Identify which cell holds the provided text, then report its (x, y) central coordinate. 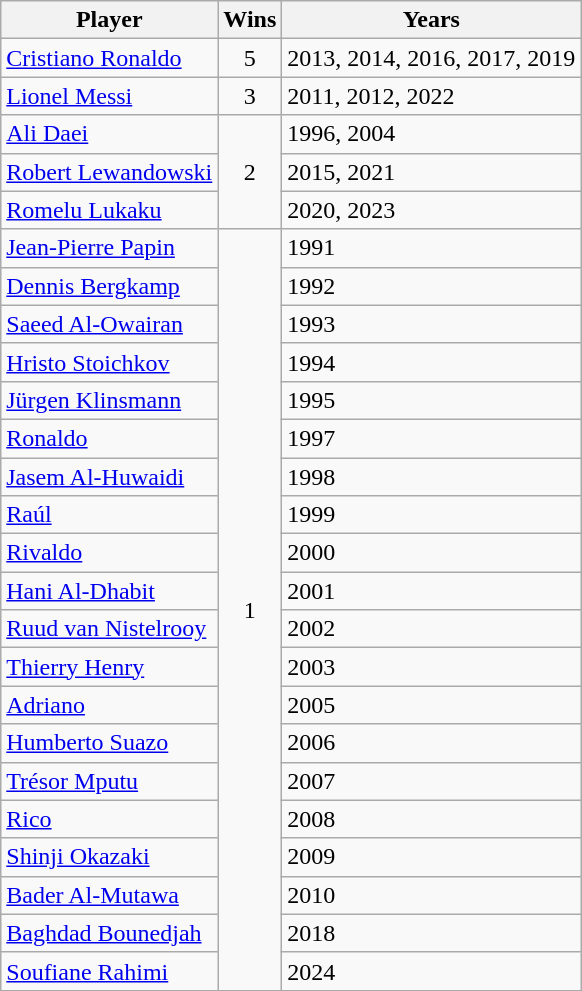
2006 (432, 743)
2015, 2021 (432, 172)
3 (250, 96)
1998 (432, 477)
2007 (432, 781)
5 (250, 58)
Rivaldo (110, 553)
Romelu Lukaku (110, 210)
2001 (432, 591)
Wins (250, 20)
1997 (432, 438)
Cristiano Ronaldo (110, 58)
Soufiane Rahimi (110, 971)
Jean-Pierre Papin (110, 248)
Hristo Stoichkov (110, 362)
1996, 2004 (432, 134)
Raúl (110, 515)
Ruud van Nistelrooy (110, 629)
Hani Al-Dhabit (110, 591)
Trésor Mputu (110, 781)
Rico (110, 819)
2002 (432, 629)
Jürgen Klinsmann (110, 400)
2008 (432, 819)
2013, 2014, 2016, 2017, 2019 (432, 58)
2011, 2012, 2022 (432, 96)
Thierry Henry (110, 667)
Shinji Okazaki (110, 857)
Bader Al-Mutawa (110, 895)
Saeed Al-Owairan (110, 324)
Lionel Messi (110, 96)
Dennis Bergkamp (110, 286)
1994 (432, 362)
Baghdad Bounedjah (110, 933)
2003 (432, 667)
2010 (432, 895)
1993 (432, 324)
Years (432, 20)
2018 (432, 933)
2024 (432, 971)
2009 (432, 857)
Jasem Al-Huwaidi (110, 477)
1 (250, 610)
2020, 2023 (432, 210)
Humberto Suazo (110, 743)
2005 (432, 705)
Ali Daei (110, 134)
Ronaldo (110, 438)
Robert Lewandowski (110, 172)
1995 (432, 400)
2 (250, 172)
1991 (432, 248)
2000 (432, 553)
1992 (432, 286)
Adriano (110, 705)
1999 (432, 515)
Player (110, 20)
